Detect which cell encompasses the target text, then output its (x, y) center coordinate. 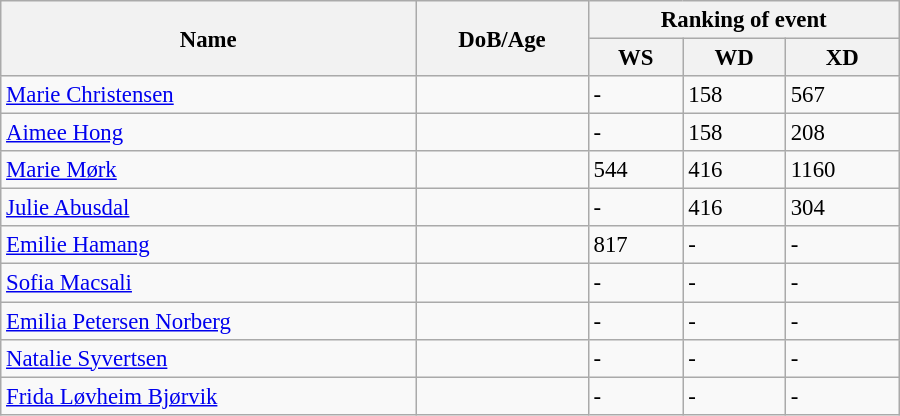
Ranking of event (744, 20)
Natalie Syvertsen (208, 358)
XD (842, 58)
Aimee Hong (208, 133)
Sofia Macsali (208, 283)
WS (636, 58)
Emilia Petersen Norberg (208, 321)
817 (636, 245)
Marie Mørk (208, 170)
208 (842, 133)
544 (636, 170)
567 (842, 95)
1160 (842, 170)
Marie Christensen (208, 95)
WD (734, 58)
DoB/Age (502, 38)
Emilie Hamang (208, 245)
Frida Løvheim Bjørvik (208, 396)
Name (208, 38)
304 (842, 208)
Julie Abusdal (208, 208)
